Identify which cell holds the provided text, then report its (x, y) central coordinate. 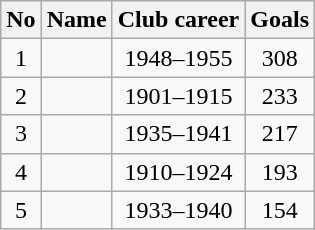
1933–1940 (178, 210)
193 (280, 172)
233 (280, 96)
4 (21, 172)
154 (280, 210)
217 (280, 134)
Name (76, 20)
1901–1915 (178, 96)
Goals (280, 20)
3 (21, 134)
2 (21, 96)
1 (21, 58)
Club career (178, 20)
1948–1955 (178, 58)
5 (21, 210)
308 (280, 58)
1910–1924 (178, 172)
1935–1941 (178, 134)
No (21, 20)
